Locate the cell with the specified text and output its [x, y] center coordinate. 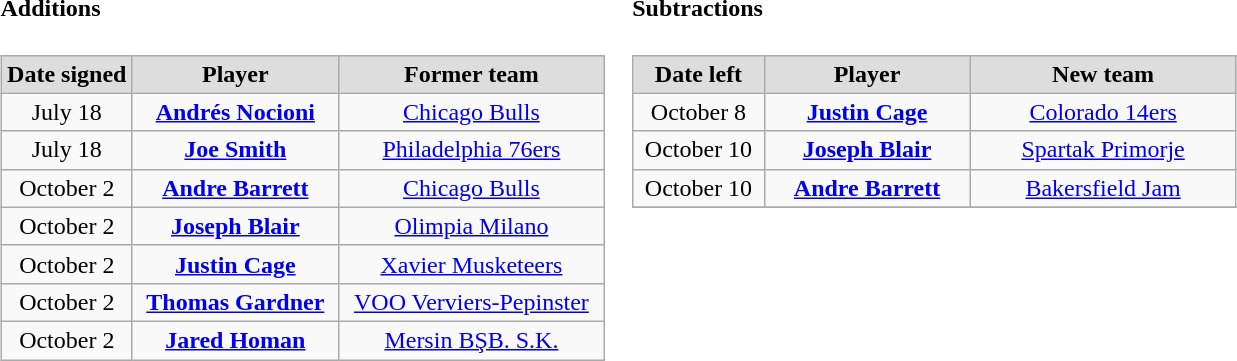
VOO Verviers-Pepinster [471, 302]
Colorado 14ers [1103, 112]
Date left [698, 74]
Xavier Musketeers [471, 264]
Former team [471, 74]
Philadelphia 76ers [471, 150]
Olimpia Milano [471, 226]
Spartak Primorje [1103, 150]
October 8 [698, 112]
Date signed [66, 74]
Joe Smith [235, 150]
Bakersfield Jam [1103, 188]
Jared Homan [235, 340]
Thomas Gardner [235, 302]
New team [1103, 74]
Andrés Nocioni [235, 112]
Mersin BŞB. S.K. [471, 340]
